For the text-containing cell, return its midpoint in (x, y) coordinate format. 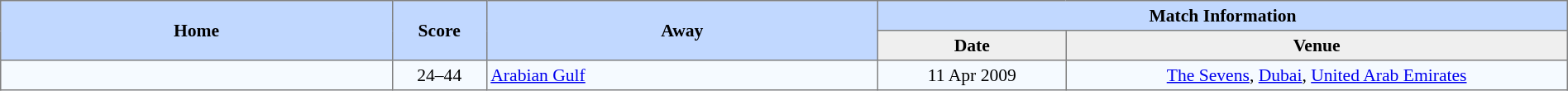
Home (197, 31)
Arabian Gulf (682, 75)
24–44 (439, 75)
11 Apr 2009 (973, 75)
Score (439, 31)
Venue (1317, 45)
Match Information (1223, 16)
Away (682, 31)
Date (973, 45)
The Sevens, Dubai, United Arab Emirates (1317, 75)
